Scan for the cell matching the given text and deliver its [x, y] coordinate at center. 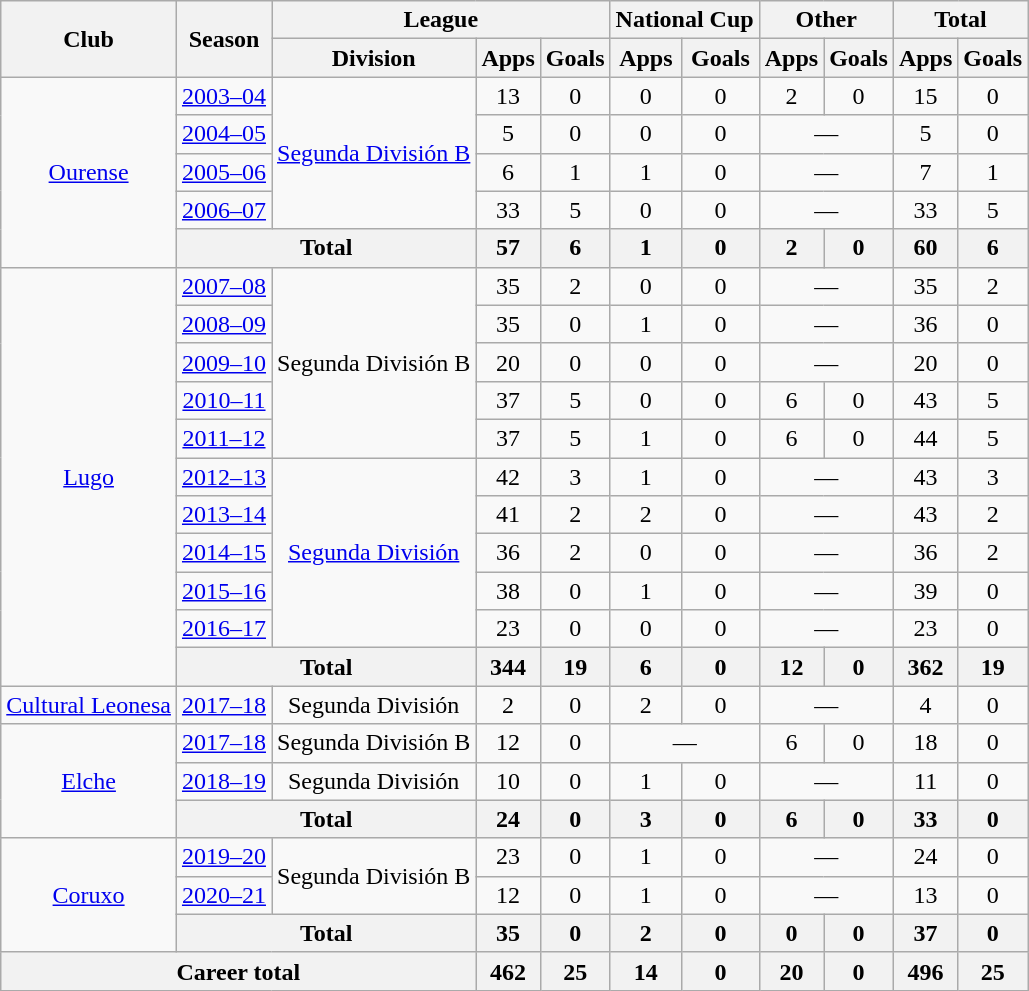
Division [374, 58]
2015–16 [224, 591]
2011–12 [224, 438]
Season [224, 39]
Lugo [89, 476]
42 [508, 477]
60 [925, 248]
2008–09 [224, 324]
2018–19 [224, 781]
15 [925, 96]
10 [508, 781]
League [442, 20]
4 [925, 705]
Coruxo [89, 895]
2013–14 [224, 515]
18 [925, 743]
11 [925, 781]
2004–05 [224, 134]
Career total [238, 971]
Other [826, 20]
2007–08 [224, 286]
2010–11 [224, 400]
57 [508, 248]
National Cup [684, 20]
2016–17 [224, 629]
2014–15 [224, 553]
Cultural Leonesa [89, 705]
39 [925, 591]
2020–21 [224, 895]
41 [508, 515]
2012–13 [224, 477]
Elche [89, 781]
38 [508, 591]
496 [925, 971]
44 [925, 438]
7 [925, 172]
14 [646, 971]
2009–10 [224, 362]
362 [925, 667]
462 [508, 971]
2003–04 [224, 96]
2006–07 [224, 210]
Club [89, 39]
344 [508, 667]
Ourense [89, 172]
2019–20 [224, 857]
2005–06 [224, 172]
